Find where the given text appears and provide that cell's center as [x, y] coordinate. 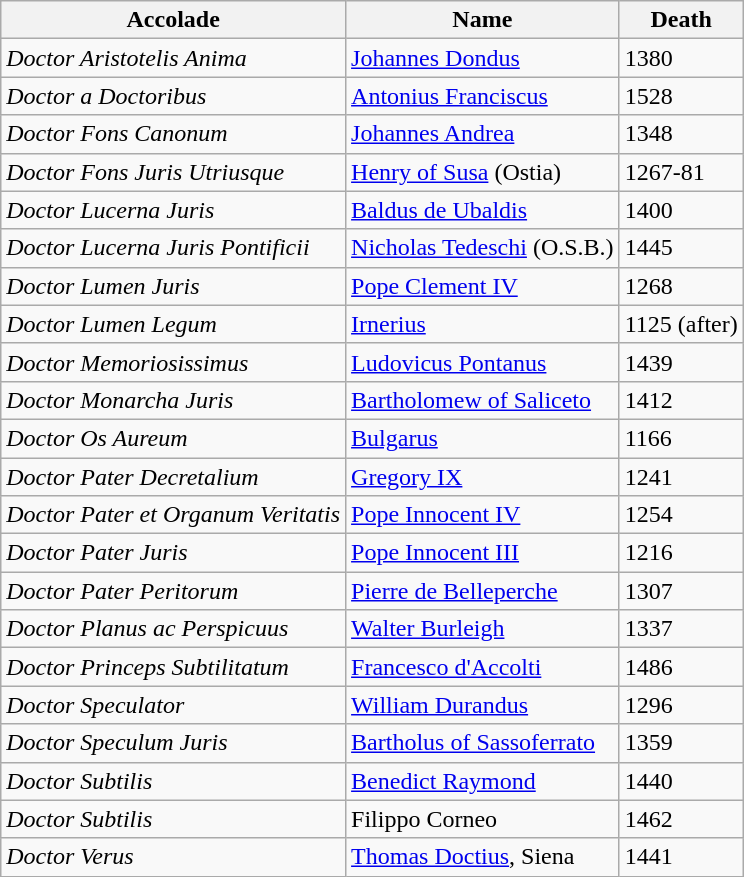
Name [483, 20]
1486 [681, 667]
1528 [681, 96]
Death [681, 20]
1400 [681, 210]
Doctor Speculum Juris [174, 743]
Doctor Os Aureum [174, 438]
1166 [681, 438]
Doctor Planus ac Perspicuus [174, 629]
Doctor Fons Canonum [174, 134]
Irnerius [483, 324]
Walter Burleigh [483, 629]
Doctor a Doctoribus [174, 96]
Thomas Doctius, Siena [483, 857]
Ludovicus Pontanus [483, 362]
1348 [681, 134]
Doctor Lucerna Juris Pontificii [174, 248]
1440 [681, 781]
Doctor Pater Peritorum [174, 591]
1412 [681, 400]
Doctor Speculator [174, 705]
Doctor Fons Juris Utriusque [174, 172]
1268 [681, 286]
Pope Clement IV [483, 286]
Bartholus of Sassoferrato [483, 743]
1241 [681, 477]
Johannes Dondus [483, 58]
Doctor Pater Decretalium [174, 477]
Doctor Aristotelis Anima [174, 58]
Gregory IX [483, 477]
Baldus de Ubaldis [483, 210]
Doctor Pater et Organum Veritatis [174, 515]
Doctor Lucerna Juris [174, 210]
1439 [681, 362]
Pope Innocent III [483, 553]
Antonius Franciscus [483, 96]
Johannes Andrea [483, 134]
1462 [681, 819]
Doctor Pater Juris [174, 553]
1441 [681, 857]
Doctor Memoriosissimus [174, 362]
1267-81 [681, 172]
Doctor Princeps Subtilitatum [174, 667]
1337 [681, 629]
Doctor Monarcha Juris [174, 400]
William Durandus [483, 705]
1216 [681, 553]
1380 [681, 58]
Doctor Lumen Legum [174, 324]
Benedict Raymond [483, 781]
Doctor Verus [174, 857]
1296 [681, 705]
Accolade [174, 20]
1125 (after) [681, 324]
Bartholomew of Saliceto [483, 400]
Henry of Susa (Ostia) [483, 172]
1307 [681, 591]
1254 [681, 515]
Nicholas Tedeschi (O.S.B.) [483, 248]
Francesco d'Accolti [483, 667]
Doctor Lumen Juris [174, 286]
Pierre de Belleperche [483, 591]
Bulgarus [483, 438]
1359 [681, 743]
Filippo Corneo [483, 819]
Pope Innocent IV [483, 515]
1445 [681, 248]
